Extract the [x, y] coordinate from the center of the cell holding the provided text.  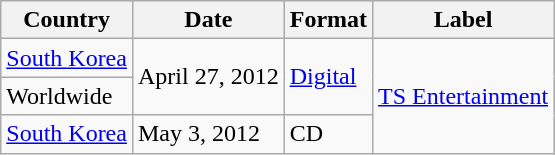
May 3, 2012 [208, 134]
Date [208, 20]
Worldwide [67, 96]
April 27, 2012 [208, 77]
TS Entertainment [464, 96]
Digital [328, 77]
Country [67, 20]
CD [328, 134]
Label [464, 20]
Format [328, 20]
